Return the (x, y) coordinate for the center point of the cell that contains the specified text.  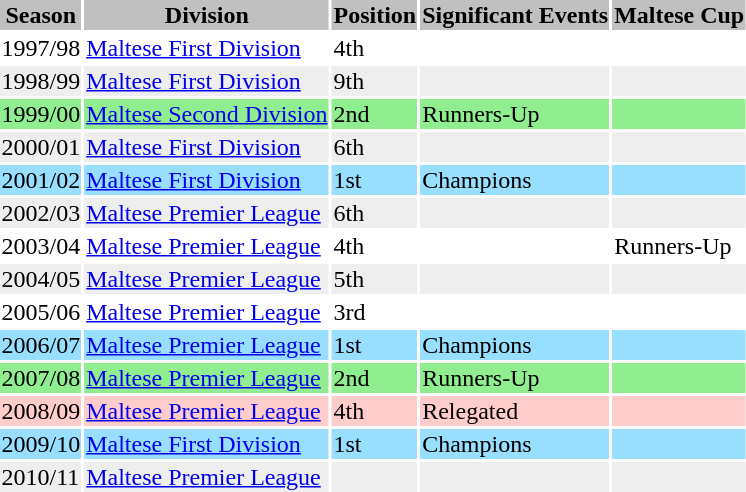
2005/06 (41, 312)
2000/01 (41, 147)
Position (375, 15)
3rd (375, 312)
Maltese Second Division (207, 114)
1999/00 (41, 114)
Maltese Cup (680, 15)
2009/10 (41, 444)
Relegated (516, 411)
Significant Events (516, 15)
Division (207, 15)
2001/02 (41, 180)
2010/11 (41, 477)
2002/03 (41, 213)
Season (41, 15)
1998/99 (41, 81)
2004/05 (41, 279)
2006/07 (41, 345)
9th (375, 81)
2003/04 (41, 246)
2007/08 (41, 378)
2008/09 (41, 411)
1997/98 (41, 48)
5th (375, 279)
